Search for the cell housing the specified text and yield its [X, Y] center coordinate. 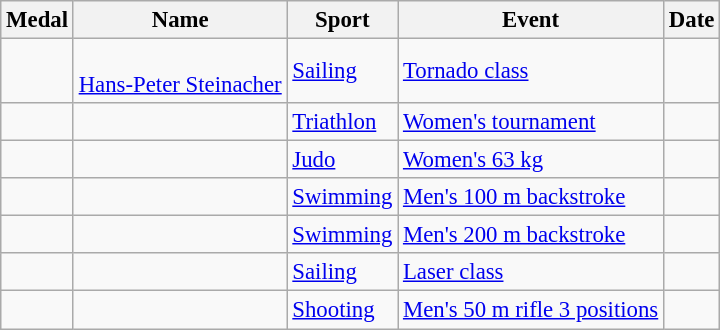
Judo [342, 160]
Men's 200 m backstroke [531, 235]
Medal [38, 20]
Tornado class [531, 72]
Date [692, 20]
Triathlon [342, 122]
Hans-Peter Steinacher [180, 72]
Laser class [531, 273]
Event [531, 20]
Women's tournament [531, 122]
Sport [342, 20]
Men's 50 m rifle 3 positions [531, 310]
Name [180, 20]
Shooting [342, 310]
Men's 100 m backstroke [531, 197]
Women's 63 kg [531, 160]
